Return the [X, Y] coordinate for the center point of the cell that contains the specified text.  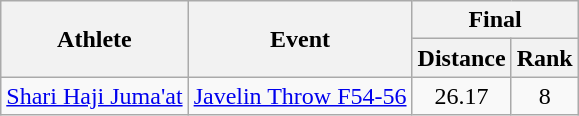
Shari Haji Juma'at [94, 96]
Final [495, 20]
26.17 [462, 96]
Rank [544, 58]
Javelin Throw F54-56 [300, 96]
8 [544, 96]
Event [300, 39]
Athlete [94, 39]
Distance [462, 58]
